Capture the cell that displays the provided text and extract its (X, Y) central coordinate. 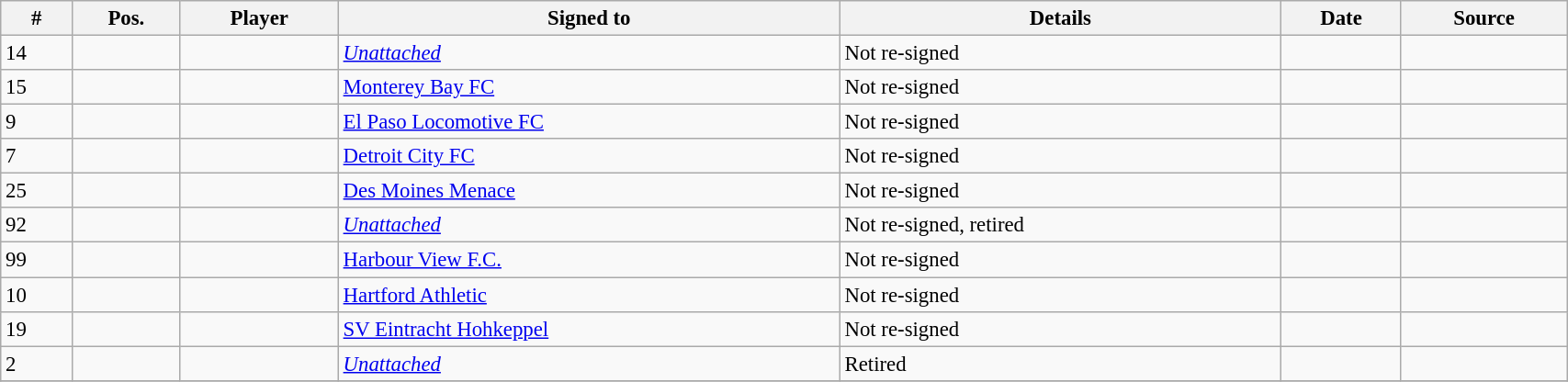
Monterey Bay FC (589, 87)
15 (37, 87)
10 (37, 295)
92 (37, 225)
19 (37, 329)
El Paso Locomotive FC (589, 122)
Des Moines Menace (589, 191)
7 (37, 156)
Hartford Athletic (589, 295)
99 (37, 260)
SV Eintracht Hohkeppel (589, 329)
25 (37, 191)
Detroit City FC (589, 156)
Date (1341, 18)
Harbour View F.C. (589, 260)
Retired (1060, 364)
14 (37, 53)
9 (37, 122)
Not re-signed, retired (1060, 225)
Details (1060, 18)
Signed to (589, 18)
# (37, 18)
Pos. (127, 18)
Source (1483, 18)
2 (37, 364)
Player (259, 18)
